Locate the cell with the specified text and output its [x, y] center coordinate. 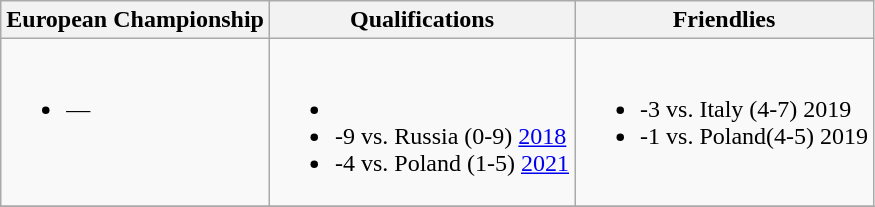
-9 vs. Russia (0-9) 2018-4 vs. Poland (1-5) 2021 [422, 122]
European Championship [136, 20]
-3 vs. Italy (4-7) 2019-1 vs. Poland(4-5) 2019 [724, 122]
Friendlies [724, 20]
— [136, 122]
Qualifications [422, 20]
